Detect which cell encompasses the target text, then output its (x, y) center coordinate. 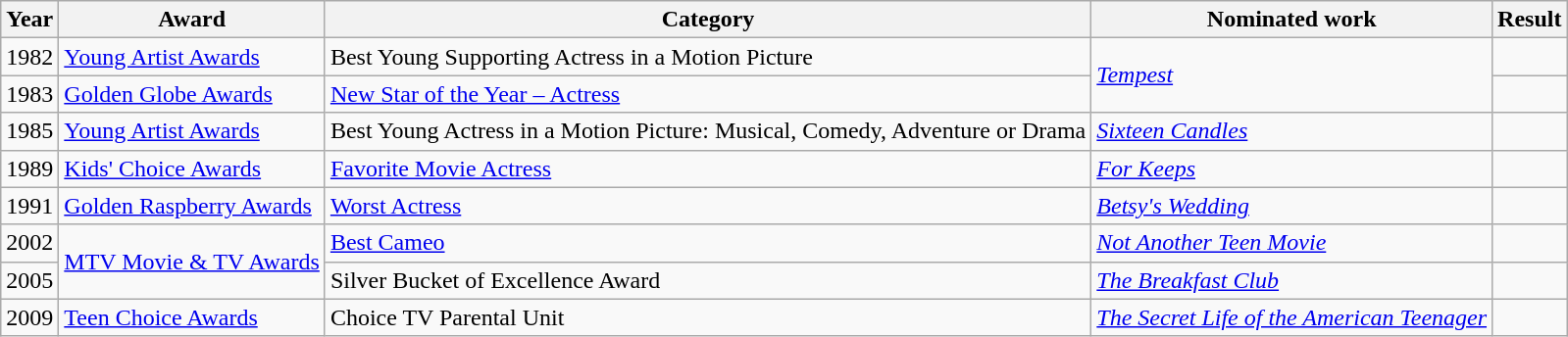
Not Another Teen Movie (1292, 243)
For Keeps (1292, 168)
Kids' Choice Awards (192, 168)
Golden Globe Awards (192, 94)
Sixteen Candles (1292, 131)
Best Young Supporting Actress in a Motion Picture (708, 57)
Favorite Movie Actress (708, 168)
Nominated work (1292, 20)
Result (1530, 20)
Award (192, 20)
Choice TV Parental Unit (708, 317)
New Star of the Year – Actress (708, 94)
2009 (29, 317)
Silver Bucket of Excellence Award (708, 280)
1983 (29, 94)
1985 (29, 131)
Category (708, 20)
1982 (29, 57)
Worst Actress (708, 206)
The Breakfast Club (1292, 280)
1991 (29, 206)
2005 (29, 280)
The Secret Life of the American Teenager (1292, 317)
Year (29, 20)
1989 (29, 168)
Teen Choice Awards (192, 317)
MTV Movie & TV Awards (192, 262)
Best Young Actress in a Motion Picture: Musical, Comedy, Adventure or Drama (708, 131)
Tempest (1292, 75)
2002 (29, 243)
Golden Raspberry Awards (192, 206)
Best Cameo (708, 243)
Betsy's Wedding (1292, 206)
